Detect which cell encompasses the target text, then output its (x, y) center coordinate. 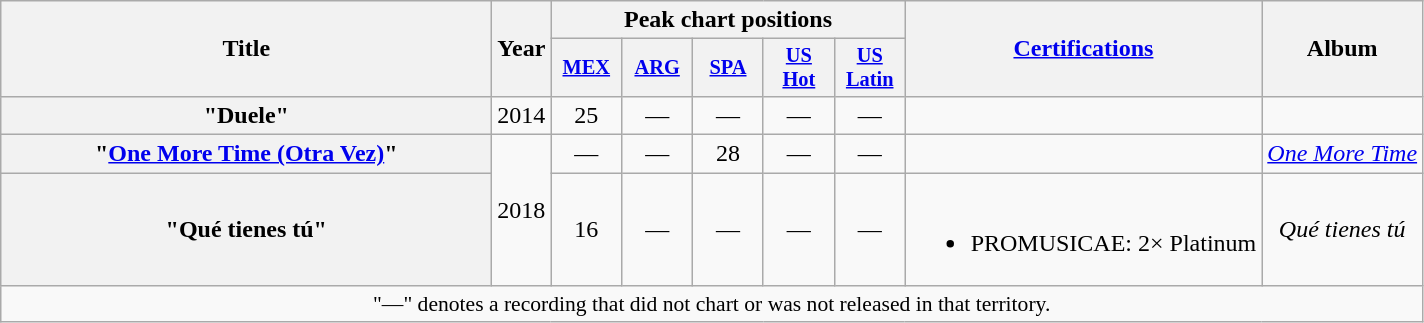
"One More Time (Otra Vez)" (246, 154)
Certifications (1084, 49)
One More Time (1342, 154)
25 (586, 115)
Year (522, 49)
"Duele" (246, 115)
16 (586, 230)
PROMUSICAE: 2× Platinum (1084, 230)
Qué tienes tú (1342, 230)
"Qué tienes tú" (246, 230)
"—" denotes a recording that did not chart or was not released in that territory. (712, 304)
28 (728, 154)
MEX (586, 68)
Album (1342, 49)
2018 (522, 210)
Title (246, 49)
USLatin (870, 68)
2014 (522, 115)
Peak chart positions (728, 20)
USHot (798, 68)
ARG (658, 68)
SPA (728, 68)
